Extract the (x, y) coordinate from the center of the cell holding the provided text.  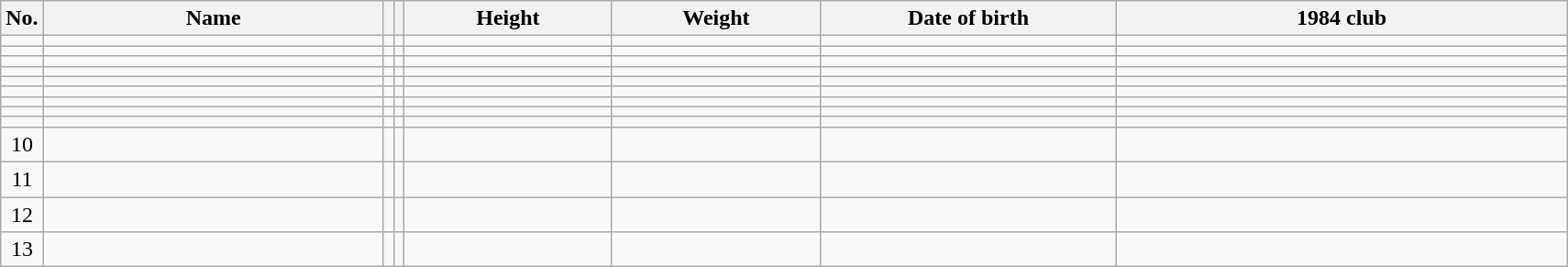
11 (22, 179)
Height (508, 18)
10 (22, 144)
1984 club (1342, 18)
Name (213, 18)
No. (22, 18)
Date of birth (968, 18)
12 (22, 214)
Weight (715, 18)
13 (22, 250)
